Identify which cell holds the provided text, then report its (x, y) central coordinate. 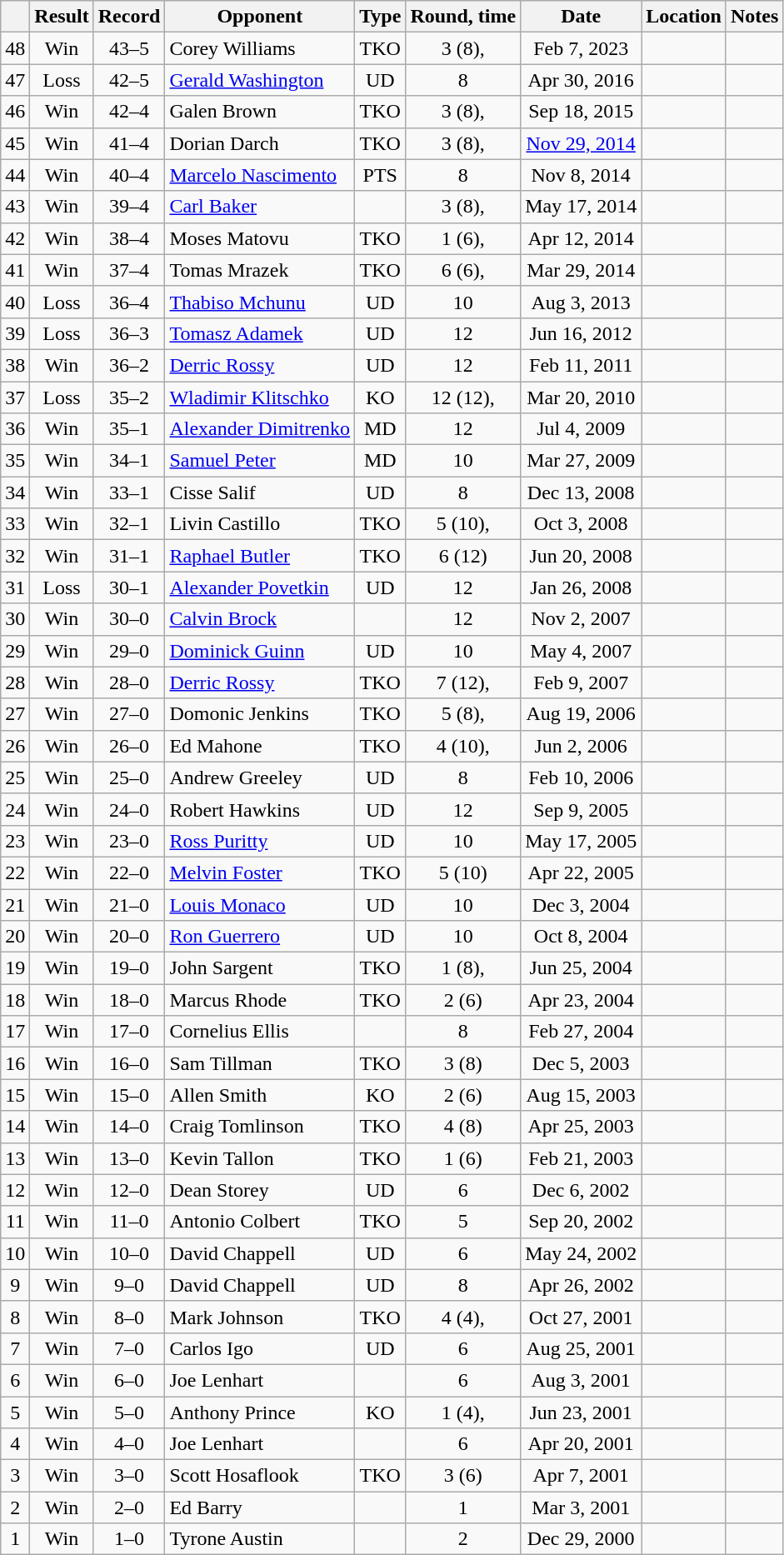
Cisse Salif (260, 492)
9 (15, 1285)
Dec 6, 2002 (582, 1190)
9–0 (129, 1285)
23–0 (129, 841)
Dec 5, 2003 (582, 1063)
3 (8) (463, 1063)
28–0 (129, 682)
Melvin Foster (260, 872)
11–0 (129, 1222)
Opponent (260, 17)
Aug 19, 2006 (582, 714)
Dec 13, 2008 (582, 492)
Feb 9, 2007 (582, 682)
16 (15, 1063)
Apr 12, 2014 (582, 238)
Aug 25, 2001 (582, 1348)
Galen Brown (260, 112)
1–0 (129, 1539)
33 (15, 524)
Calvin Brock (260, 619)
3 (6) (463, 1476)
Anthony Prince (260, 1412)
Feb 11, 2011 (582, 365)
48 (15, 48)
Type (380, 17)
Allen Smith (260, 1095)
6 (6), (463, 270)
Ross Puritty (260, 841)
May 17, 2005 (582, 841)
25–0 (129, 777)
PTS (380, 175)
36–3 (129, 333)
Tomas Mrazek (260, 270)
3–0 (129, 1476)
Sep 20, 2002 (582, 1222)
Domonic Jenkins (260, 714)
Apr 7, 2001 (582, 1476)
Samuel Peter (260, 461)
Dec 29, 2000 (582, 1539)
4 (10), (463, 746)
1 (6), (463, 238)
Thabiso Mchunu (260, 302)
Aug 3, 2001 (582, 1380)
29 (15, 651)
Ed Barry (260, 1507)
Marcus Rhode (260, 1000)
Andrew Greeley (260, 777)
Cornelius Ellis (260, 1032)
30–0 (129, 619)
Oct 8, 2004 (582, 937)
Jul 4, 2009 (582, 429)
19–0 (129, 968)
Location (684, 17)
14 (15, 1127)
38–4 (129, 238)
2–0 (129, 1507)
43 (15, 207)
Jan 26, 2008 (582, 587)
27 (15, 714)
May 24, 2002 (582, 1253)
1 (6) (463, 1158)
12 (12), (463, 397)
Marcelo Nascimento (260, 175)
Gerald Washington (260, 80)
31 (15, 587)
7 (15, 1348)
Mar 27, 2009 (582, 461)
36–2 (129, 365)
27–0 (129, 714)
Date (582, 17)
41 (15, 270)
Craig Tomlinson (260, 1127)
4 (4), (463, 1317)
35–2 (129, 397)
4 (15, 1444)
5 (10), (463, 524)
Nov 8, 2014 (582, 175)
Tomasz Adamek (260, 333)
42–4 (129, 112)
Dominick Guinn (260, 651)
Mar 3, 2001 (582, 1507)
20–0 (129, 937)
Oct 3, 2008 (582, 524)
46 (15, 112)
29–0 (129, 651)
39 (15, 333)
May 4, 2007 (582, 651)
Result (62, 17)
Sep 18, 2015 (582, 112)
Carl Baker (260, 207)
Sam Tillman (260, 1063)
22–0 (129, 872)
8–0 (129, 1317)
17 (15, 1032)
Round, time (463, 17)
Aug 3, 2013 (582, 302)
5–0 (129, 1412)
32–1 (129, 524)
21 (15, 904)
Feb 10, 2006 (582, 777)
1 (4), (463, 1412)
Mark Johnson (260, 1317)
Oct 27, 2001 (582, 1317)
Apr 20, 2001 (582, 1444)
38 (15, 365)
Jun 16, 2012 (582, 333)
14–0 (129, 1127)
37 (15, 397)
Apr 26, 2002 (582, 1285)
5 (8), (463, 714)
24 (15, 809)
36–4 (129, 302)
15 (15, 1095)
44 (15, 175)
26 (15, 746)
Livin Castillo (260, 524)
Tyrone Austin (260, 1539)
Louis Monaco (260, 904)
Jun 25, 2004 (582, 968)
35 (15, 461)
18 (15, 1000)
Apr 23, 2004 (582, 1000)
15–0 (129, 1095)
Antonio Colbert (260, 1222)
Nov 2, 2007 (582, 619)
7 (12), (463, 682)
Aug 15, 2003 (582, 1095)
Dec 3, 2004 (582, 904)
Record (129, 17)
31–1 (129, 556)
10–0 (129, 1253)
23 (15, 841)
35–1 (129, 429)
4–0 (129, 1444)
20 (15, 937)
Ron Guerrero (260, 937)
21–0 (129, 904)
Apr 25, 2003 (582, 1127)
40–4 (129, 175)
25 (15, 777)
34–1 (129, 461)
Moses Matovu (260, 238)
Corey Williams (260, 48)
34 (15, 492)
Nov 29, 2014 (582, 143)
26–0 (129, 746)
Kevin Tallon (260, 1158)
30 (15, 619)
42 (15, 238)
Carlos Igo (260, 1348)
Feb 21, 2003 (582, 1158)
Dorian Darch (260, 143)
28 (15, 682)
30–1 (129, 587)
47 (15, 80)
45 (15, 143)
18–0 (129, 1000)
John Sargent (260, 968)
13–0 (129, 1158)
Apr 22, 2005 (582, 872)
37–4 (129, 270)
Scott Hosaflook (260, 1476)
40 (15, 302)
Sep 9, 2005 (582, 809)
7–0 (129, 1348)
41–4 (129, 143)
Alexander Dimitrenko (260, 429)
Robert Hawkins (260, 809)
Mar 20, 2010 (582, 397)
4 (8) (463, 1127)
3 (15, 1476)
12–0 (129, 1190)
43–5 (129, 48)
Raphael Butler (260, 556)
Mar 29, 2014 (582, 270)
19 (15, 968)
13 (15, 1158)
Alexander Povetkin (260, 587)
6 (12) (463, 556)
Apr 30, 2016 (582, 80)
Ed Mahone (260, 746)
Feb 7, 2023 (582, 48)
1 (8), (463, 968)
36 (15, 429)
33–1 (129, 492)
17–0 (129, 1032)
24–0 (129, 809)
Jun 20, 2008 (582, 556)
Dean Storey (260, 1190)
Notes (754, 17)
May 17, 2014 (582, 207)
5 (10) (463, 872)
11 (15, 1222)
Wladimir Klitschko (260, 397)
42–5 (129, 80)
Jun 2, 2006 (582, 746)
16–0 (129, 1063)
6–0 (129, 1380)
Feb 27, 2004 (582, 1032)
Jun 23, 2001 (582, 1412)
32 (15, 556)
22 (15, 872)
39–4 (129, 207)
